Return (x, y) of the center of cell containing provided text 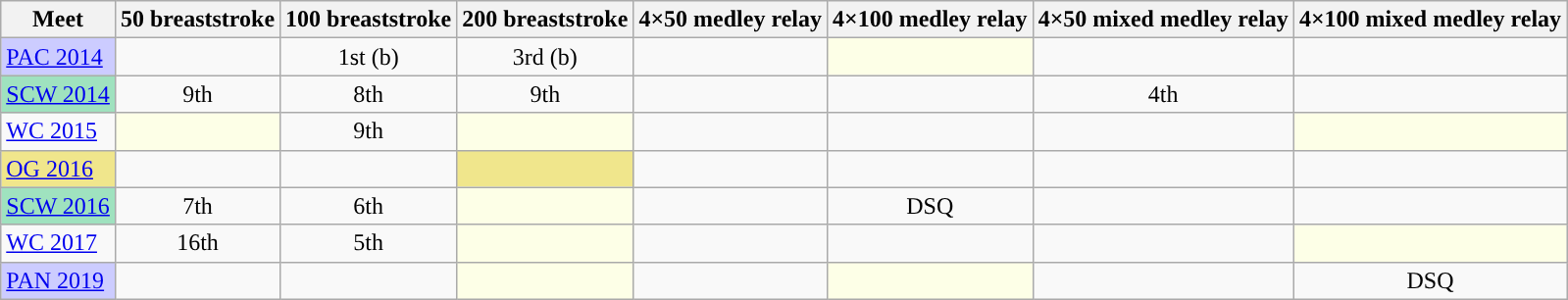
1st (b) (369, 57)
PAN 2019 (59, 280)
WC 2015 (59, 131)
4th (1163, 94)
WC 2017 (59, 243)
4×50 mixed medley relay (1163, 20)
SCW 2016 (59, 206)
5th (369, 243)
6th (369, 206)
3rd (b) (545, 57)
8th (369, 94)
Meet (59, 20)
16th (197, 243)
4×100 medley relay (930, 20)
4×100 mixed medley relay (1430, 20)
7th (197, 206)
200 breaststroke (545, 20)
SCW 2014 (59, 94)
4×50 medley relay (731, 20)
OG 2016 (59, 169)
PAC 2014 (59, 57)
50 breaststroke (197, 20)
100 breaststroke (369, 20)
